Scan for the cell matching the given text and deliver its (X, Y) coordinate at center. 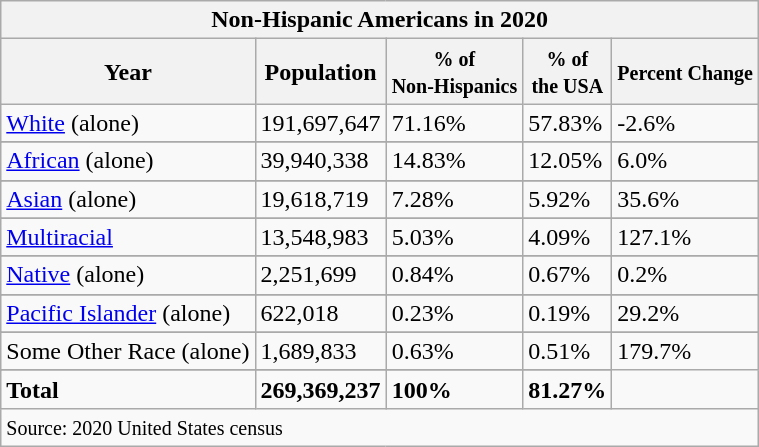
-2.6% (686, 123)
% ofthe USA (568, 72)
191,697,647 (320, 123)
81.27% (568, 389)
14.83% (454, 161)
71.16% (454, 123)
57.83% (568, 123)
Non-Hispanic Americans in 2020 (380, 20)
39,940,338 (320, 161)
Some Other Race (alone) (128, 351)
127.1% (686, 237)
Native (alone) (128, 275)
Pacific Islander (alone) (128, 313)
0.51% (568, 351)
0.63% (454, 351)
0.19% (568, 313)
6.0% (686, 161)
Total (128, 389)
7.28% (454, 199)
Year (128, 72)
12.05% (568, 161)
Source: 2020 United States census (380, 427)
Multiracial (128, 237)
19,618,719 (320, 199)
Asian (alone) (128, 199)
0.84% (454, 275)
622,018 (320, 313)
2,251,699 (320, 275)
100% (454, 389)
179.7% (686, 351)
White (alone) (128, 123)
Population (320, 72)
29.2% (686, 313)
5.92% (568, 199)
0.67% (568, 275)
5.03% (454, 237)
% ofNon-Hispanics (454, 72)
13,548,983 (320, 237)
4.09% (568, 237)
African (alone) (128, 161)
35.6% (686, 199)
1,689,833 (320, 351)
0.2% (686, 275)
269,369,237 (320, 389)
Percent Change (686, 72)
0.23% (454, 313)
